Output the [x, y] coordinate of the center of the cell containing the given text.  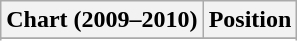
Chart (2009–2010) [102, 20]
Position [250, 20]
